Identify which cell holds the provided text, then report its [X, Y] central coordinate. 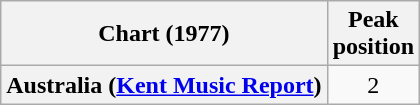
Chart (1977) [164, 34]
Australia (Kent Music Report) [164, 85]
Peakposition [373, 34]
2 [373, 85]
